Return the [X, Y] coordinate for the center point of the cell that contains the specified text.  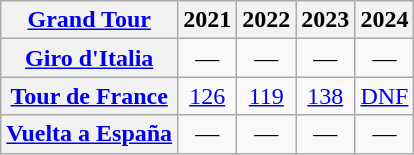
126 [208, 96]
Grand Tour [90, 20]
2023 [326, 20]
2024 [384, 20]
DNF [384, 96]
Giro d'Italia [90, 58]
Vuelta a España [90, 134]
2022 [266, 20]
119 [266, 96]
Tour de France [90, 96]
138 [326, 96]
2021 [208, 20]
